Capture the cell that displays the provided text and extract its (X, Y) central coordinate. 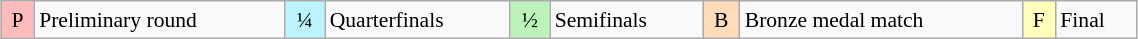
Preliminary round (160, 20)
¼ (304, 20)
½ (530, 20)
B (722, 20)
Quarterfinals (418, 20)
F (1038, 20)
Final (1096, 20)
Bronze medal match (881, 20)
P (18, 20)
Semifinals (626, 20)
